Pinpoint the cell where the given text exists, returning its [X, Y] midpoint coordinate. 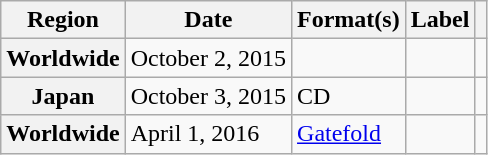
October 3, 2015 [208, 96]
April 1, 2016 [208, 134]
Format(s) [349, 20]
Label [440, 20]
CD [349, 96]
Gatefold [349, 134]
October 2, 2015 [208, 58]
Region [63, 20]
Japan [63, 96]
Date [208, 20]
